For the text-containing cell, return its midpoint in (X, Y) coordinate format. 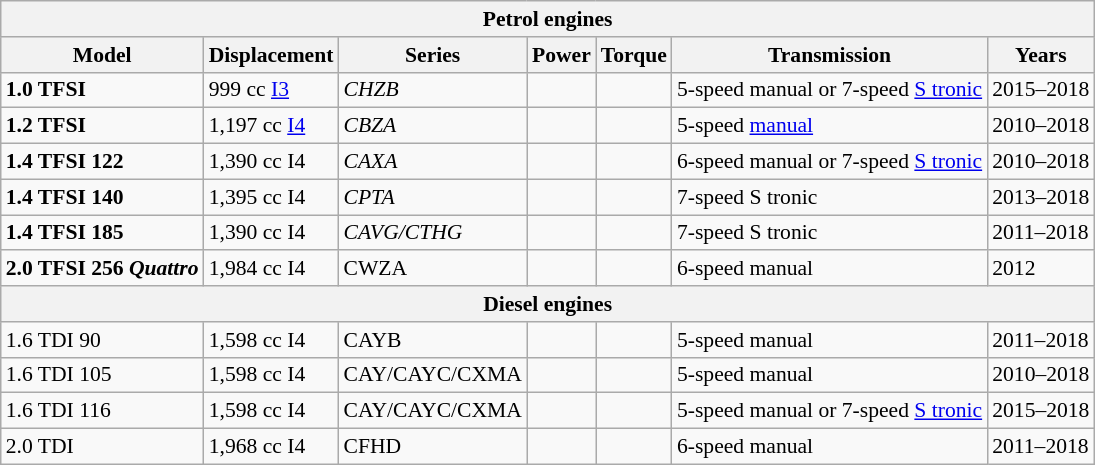
1.4 TFSI 122 (102, 162)
CAXA (432, 162)
2.0 TFSI 256 Quattro (102, 269)
CBZA (432, 126)
Transmission (830, 55)
1,984 cc I4 (272, 269)
Diesel engines (548, 304)
1,968 cc I4 (272, 447)
Displacement (272, 55)
CAVG/CTHG (432, 233)
1.2 TFSI (102, 126)
999 cc I3 (272, 90)
Years (1040, 55)
Torque (634, 55)
CPTA (432, 197)
Model (102, 55)
Series (432, 55)
Petrol engines (548, 19)
CAYB (432, 340)
1,395 cc I4 (272, 197)
6-speed manual or 7-speed S tronic (830, 162)
1.6 TDI 105 (102, 375)
1,197 cc I4 (272, 126)
CHZB (432, 90)
1.4 TFSI 140 (102, 197)
2012 (1040, 269)
1.6 TDI 116 (102, 411)
1.4 TFSI 185 (102, 233)
2.0 TDI (102, 447)
2013–2018 (1040, 197)
1.6 TDI 90 (102, 340)
Power (562, 55)
CWZA (432, 269)
CFHD (432, 447)
1.0 TFSI (102, 90)
